From the cell containing the given text, extract its center point as [X, Y] coordinate. 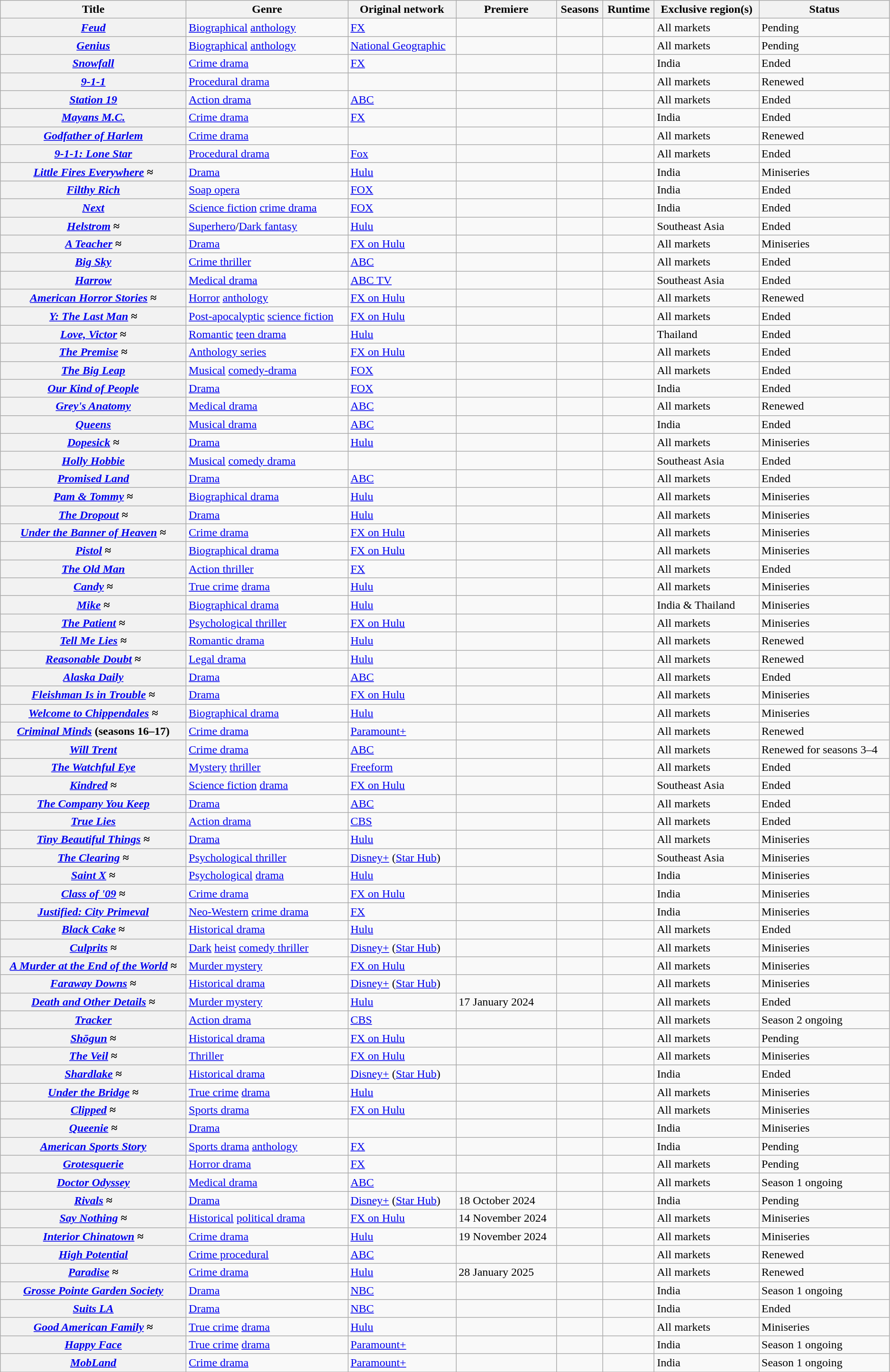
Fox [402, 154]
Suits LA [93, 1308]
Seasons [580, 9]
The Veil ≈ [93, 1056]
Harrow [93, 280]
American Horror Stories ≈ [93, 298]
Shardlake ≈ [93, 1074]
Horror drama [267, 1164]
Y: The Last Man ≈ [93, 316]
28 January 2025 [506, 1272]
Soap opera [267, 190]
The Clearing ≈ [93, 858]
Legal drama [267, 659]
Helstrom ≈ [93, 226]
Reasonable Doubt ≈ [93, 659]
Under the Bridge ≈ [93, 1092]
Shōgun ≈ [93, 1038]
Death and Other Details ≈ [93, 1002]
Runtime [629, 9]
Promised Land [93, 478]
Welcome to Chippendales ≈ [93, 713]
National Geographic [402, 46]
Fleishman Is in Trouble ≈ [93, 695]
Musical comedy drama [267, 460]
Grotesquerie [93, 1164]
Dopesick ≈ [93, 442]
Say Nothing ≈ [93, 1218]
9-1-1 [93, 82]
Crime thriller [267, 262]
Science fiction crime drama [267, 208]
Love, Victor ≈ [93, 334]
Title [93, 9]
The Old Man [93, 569]
The Watchful Eye [93, 767]
Renewed for seasons 3–4 [825, 749]
Superhero/Dark fantasy [267, 226]
Rivals ≈ [93, 1200]
Holly Hobbie [93, 460]
The Company You Keep [93, 804]
Crime procedural [267, 1254]
MobLand [93, 1363]
The Dropout ≈ [93, 514]
American Sports Story [93, 1146]
Grosse Pointe Garden Society [93, 1290]
Faraway Downs ≈ [93, 984]
Season 2 ongoing [825, 1020]
Historical political drama [267, 1218]
Psychological drama [267, 876]
Freeform [402, 767]
Black Cake ≈ [93, 930]
India & Thailand [706, 605]
Saint X ≈ [93, 876]
Kindred ≈ [93, 785]
Will Trent [93, 749]
Horror anthology [267, 298]
Romantic teen drama [267, 334]
Thailand [706, 334]
Under the Banner of Heaven ≈ [93, 533]
Culprits ≈ [93, 948]
Anthology series [267, 352]
Tell Me Lies ≈ [93, 641]
Mayans M.C. [93, 118]
Thriller [267, 1056]
Doctor Odyssey [93, 1182]
Sports drama anthology [267, 1146]
18 October 2024 [506, 1200]
Musical drama [267, 424]
Filthy Rich [93, 190]
Next [93, 208]
High Potential [93, 1254]
The Patient ≈ [93, 623]
Snowfall [93, 64]
Station 19 [93, 100]
A Murder at the End of the World ≈ [93, 966]
Interior Chinatown ≈ [93, 1236]
Queens [93, 424]
Exclusive region(s) [706, 9]
Science fiction drama [267, 785]
Neo-Western crime drama [267, 912]
Paradise ≈ [93, 1272]
Musical comedy-drama [267, 370]
Status [825, 9]
Candy ≈ [93, 587]
Genre [267, 9]
Criminal Minds (seasons 16–17) [93, 731]
Feud [93, 27]
Godfather of Harlem [93, 136]
Happy Face [93, 1345]
Post-apocalyptic science fiction [267, 316]
Tracker [93, 1020]
Pam & Tommy ≈ [93, 496]
The Big Leap [93, 370]
Sports drama [267, 1110]
Queenie ≈ [93, 1128]
Good American Family ≈ [93, 1326]
Original network [402, 9]
Mike ≈ [93, 605]
The Premise ≈ [93, 352]
A Teacher ≈ [93, 244]
Premiere [506, 9]
Grey's Anatomy [93, 406]
Little Fires Everywhere ≈ [93, 172]
Our Kind of People [93, 388]
ABC TV [402, 280]
Class of '09 ≈ [93, 894]
9-1-1: Lone Star [93, 154]
Alaska Daily [93, 677]
14 November 2024 [506, 1218]
Mystery thriller [267, 767]
Justified: City Primeval [93, 912]
Big Sky [93, 262]
19 November 2024 [506, 1236]
Action thriller [267, 569]
Dark heist comedy thriller [267, 948]
Genius [93, 46]
Pistol ≈ [93, 551]
Tiny Beautiful Things ≈ [93, 840]
Romantic drama [267, 641]
17 January 2024 [506, 1002]
Clipped ≈ [93, 1110]
True Lies [93, 822]
